Identify which cell holds the provided text, then report its (X, Y) central coordinate. 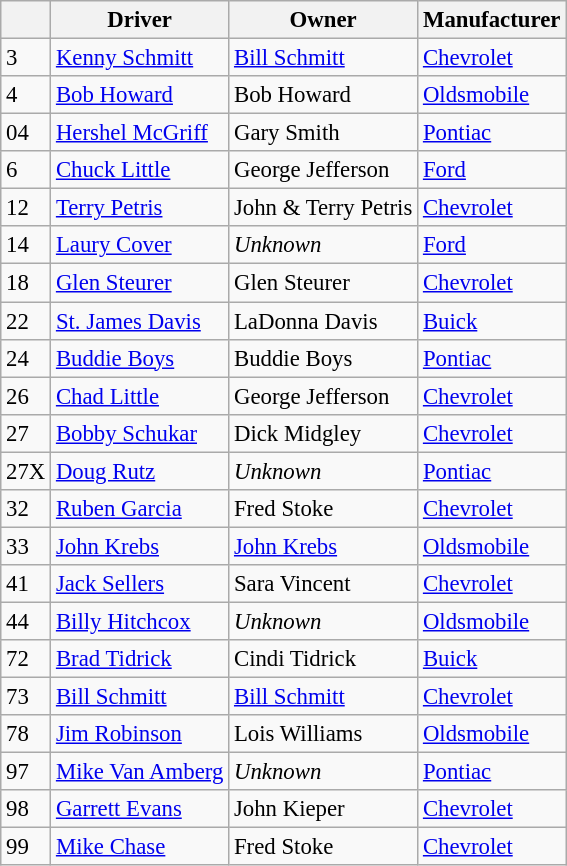
Garrett Evans (140, 809)
Gary Smith (324, 133)
Doug Rutz (140, 471)
97 (26, 772)
Brad Tidrick (140, 659)
32 (26, 509)
44 (26, 621)
27 (26, 433)
Lois Williams (324, 734)
Dick Midgley (324, 433)
12 (26, 208)
4 (26, 95)
Kenny Schmitt (140, 58)
Chad Little (140, 396)
98 (26, 809)
Bobby Schukar (140, 433)
Terry Petris (140, 208)
18 (26, 283)
LaDonna Davis (324, 321)
Manufacturer (492, 20)
Hershel McGriff (140, 133)
Driver (140, 20)
33 (26, 546)
26 (26, 396)
04 (26, 133)
Laury Cover (140, 245)
78 (26, 734)
St. James Davis (140, 321)
John & Terry Petris (324, 208)
Chuck Little (140, 170)
3 (26, 58)
John Kieper (324, 809)
Jim Robinson (140, 734)
Mike Chase (140, 847)
22 (26, 321)
99 (26, 847)
Owner (324, 20)
24 (26, 358)
14 (26, 245)
41 (26, 584)
6 (26, 170)
Billy Hitchcox (140, 621)
Sara Vincent (324, 584)
Ruben Garcia (140, 509)
73 (26, 697)
72 (26, 659)
Jack Sellers (140, 584)
27X (26, 471)
Cindi Tidrick (324, 659)
Mike Van Amberg (140, 772)
